Locate the cell with the specified text and output its [x, y] center coordinate. 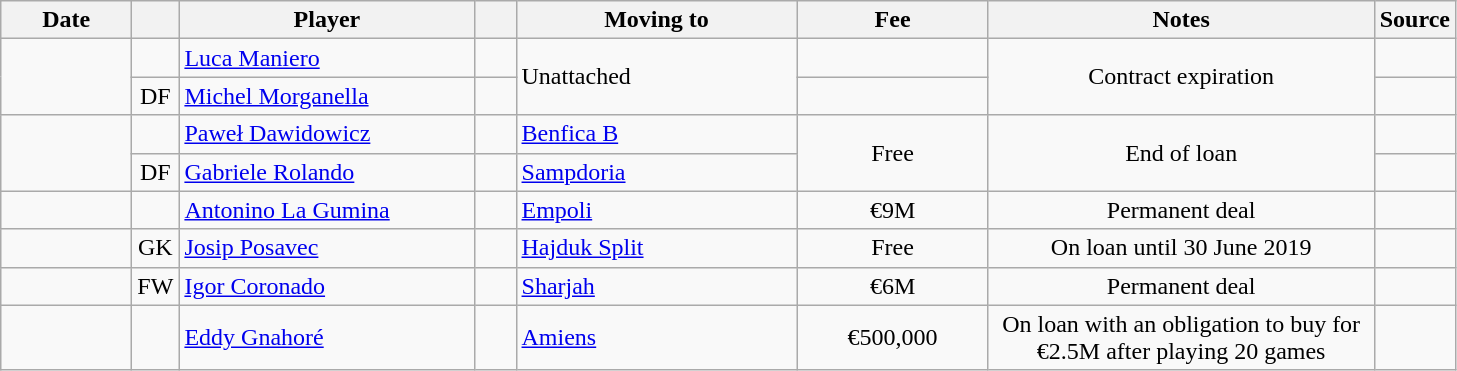
Player [327, 20]
Paweł Dawidowicz [327, 134]
Sharjah [656, 286]
Antonino La Gumina [327, 210]
Contract expiration [1181, 77]
Igor Coronado [327, 286]
Luca Maniero [327, 58]
GK [156, 248]
Eddy Gnahoré [327, 338]
Sampdoria [656, 172]
Hajduk Split [656, 248]
Benfica B [656, 134]
Notes [1181, 20]
Source [1414, 20]
Michel Morganella [327, 96]
€6M [892, 286]
Fee [892, 20]
Moving to [656, 20]
Amiens [656, 338]
Empoli [656, 210]
On loan until 30 June 2019 [1181, 248]
Gabriele Rolando [327, 172]
On loan with an obligation to buy for €2.5M after playing 20 games [1181, 338]
FW [156, 286]
Josip Posavec [327, 248]
Unattached [656, 77]
€500,000 [892, 338]
End of loan [1181, 153]
€9M [892, 210]
Date [66, 20]
